Detect which cell encompasses the target text, then output its (X, Y) center coordinate. 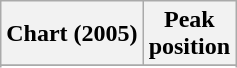
Chart (2005) (72, 34)
Peakposition (189, 34)
